Locate the cell with the specified text and output its [x, y] center coordinate. 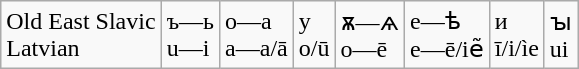
ъ—ьu—i [190, 35]
ѫ—ѧo—ē [370, 35]
ꙑui [561, 35]
е—ѣe—ē/iẽ [448, 35]
иī/i/ìe [516, 35]
Old East SlavicLatvian [81, 35]
о—аa—a/ā [257, 35]
уo/ū [314, 35]
